Return the [X, Y] coordinate for the center point of the cell that contains the specified text.  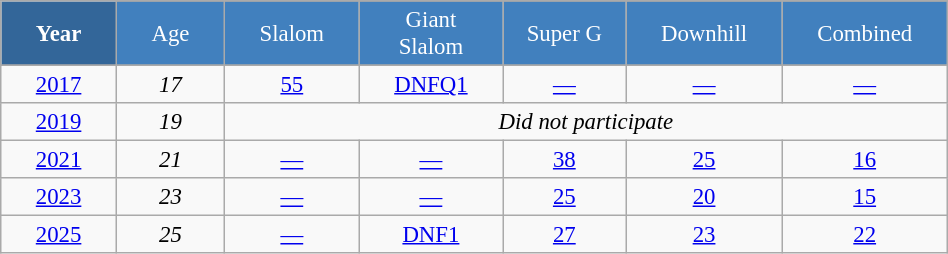
2025 [59, 235]
19 [170, 122]
2023 [59, 197]
Age [170, 34]
Super G [564, 34]
17 [170, 85]
15 [864, 197]
38 [564, 160]
Did not participate [586, 122]
GiantSlalom [431, 34]
55 [292, 85]
Combined [864, 34]
2017 [59, 85]
Year [59, 34]
DNFQ1 [431, 85]
2021 [59, 160]
DNF1 [431, 235]
20 [704, 197]
27 [564, 235]
2019 [59, 122]
Slalom [292, 34]
16 [864, 160]
22 [864, 235]
21 [170, 160]
Downhill [704, 34]
